Search for the cell housing the specified text and yield its (X, Y) center coordinate. 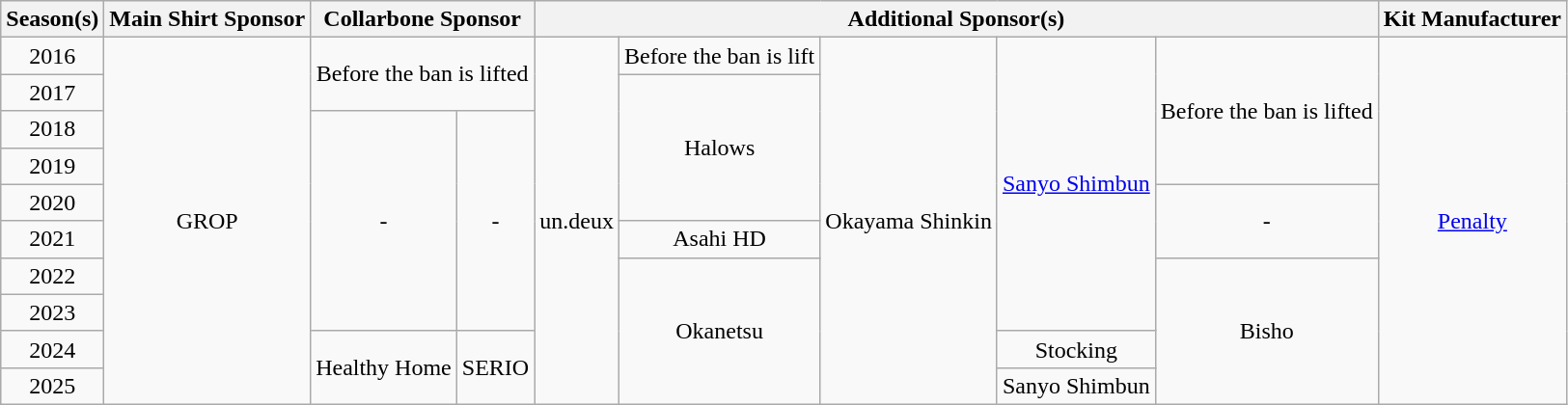
2016 (52, 56)
Okanetsu (719, 331)
2019 (52, 166)
SERIO (495, 367)
2022 (52, 276)
un.deux (577, 222)
Additional Sponsor(s) (957, 19)
Halows (719, 148)
2017 (52, 93)
Kit Manufacturer (1472, 19)
Penalty (1472, 222)
Okayama Shinkin (909, 222)
Bisho (1266, 331)
Season(s) (52, 19)
2018 (52, 129)
Collarbone Sponsor (423, 19)
Stocking (1076, 349)
Main Shirt Sponsor (207, 19)
2024 (52, 349)
2021 (52, 239)
2020 (52, 202)
Asahi HD (719, 239)
2025 (52, 386)
2023 (52, 312)
GROP (207, 222)
Healthy Home (384, 367)
Before the ban is lift (719, 56)
